From the cell containing the given text, extract its center point as [x, y] coordinate. 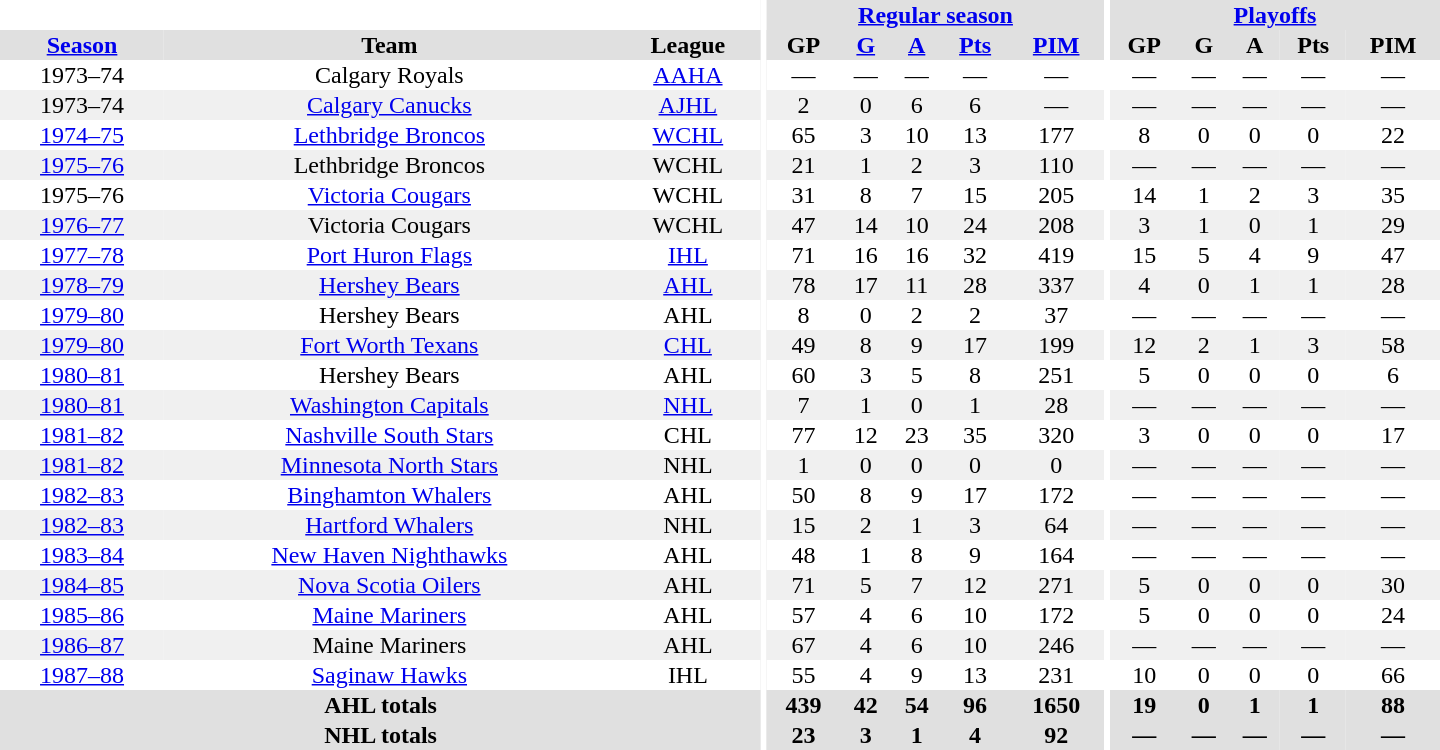
Hartford Whalers [390, 525]
Calgary Royals [390, 75]
96 [975, 705]
251 [1056, 375]
57 [804, 615]
Minnesota North Stars [390, 465]
271 [1056, 585]
199 [1056, 345]
Team [390, 45]
29 [1393, 225]
19 [1144, 705]
NHL totals [380, 735]
77 [804, 435]
Port Huron Flags [390, 255]
1978–79 [82, 285]
Binghamton Whalers [390, 495]
Calgary Canucks [390, 105]
37 [1056, 315]
30 [1393, 585]
58 [1393, 345]
Washington Capitals [390, 405]
1976–77 [82, 225]
1987–88 [82, 675]
AHL totals [380, 705]
49 [804, 345]
78 [804, 285]
208 [1056, 225]
320 [1056, 435]
1977–78 [82, 255]
42 [866, 705]
48 [804, 555]
22 [1393, 135]
Season [82, 45]
New Haven Nighthawks [390, 555]
21 [804, 165]
Playoffs [1275, 15]
164 [1056, 555]
246 [1056, 645]
11 [916, 285]
419 [1056, 255]
50 [804, 495]
31 [804, 195]
92 [1056, 735]
337 [1056, 285]
Nashville South Stars [390, 435]
66 [1393, 675]
Regular season [936, 15]
32 [975, 255]
54 [916, 705]
1985–86 [82, 615]
Nova Scotia Oilers [390, 585]
1986–87 [82, 645]
Saginaw Hawks [390, 675]
67 [804, 645]
64 [1056, 525]
231 [1056, 675]
65 [804, 135]
60 [804, 375]
205 [1056, 195]
177 [1056, 135]
1984–85 [82, 585]
AJHL [688, 105]
1983–84 [82, 555]
Fort Worth Texans [390, 345]
55 [804, 675]
1650 [1056, 705]
AAHA [688, 75]
439 [804, 705]
110 [1056, 165]
League [688, 45]
88 [1393, 705]
1974–75 [82, 135]
